Provide the [x, y] coordinate of the cell's center where the given text is located.  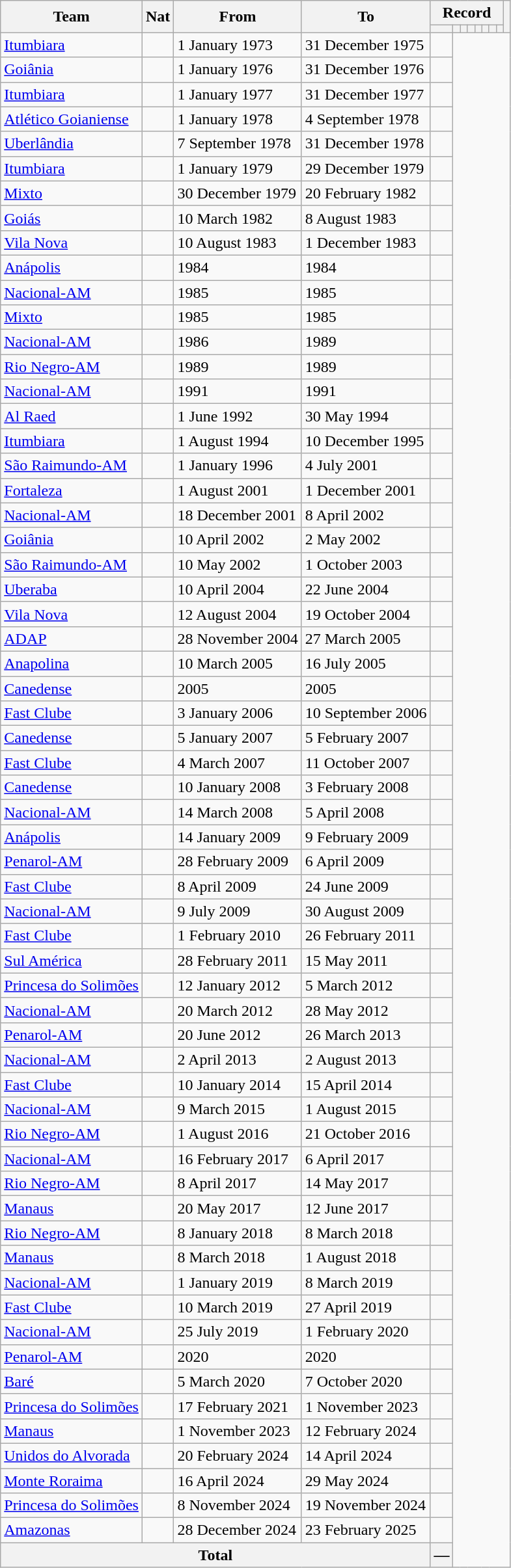
30 August 2009 [366, 911]
1 August 1994 [238, 441]
4 September 1978 [366, 119]
10 September 2006 [366, 713]
2 April 2013 [238, 1059]
10 March 2019 [238, 1307]
1 January 1996 [238, 466]
24 June 2009 [366, 886]
1 January 1976 [238, 70]
8 April 2017 [238, 1184]
14 March 2008 [238, 812]
6 April 2009 [366, 862]
23 February 2025 [366, 1530]
1 August 2001 [238, 490]
12 August 2004 [238, 614]
8 August 1983 [366, 218]
10 April 2002 [238, 540]
26 March 2013 [366, 1035]
2 May 2002 [366, 540]
1 October 2003 [366, 565]
7 October 2020 [366, 1381]
25 July 2019 [238, 1332]
30 December 1979 [238, 193]
20 February 1982 [366, 193]
Baré [72, 1381]
11 October 2007 [366, 763]
2 August 2013 [366, 1059]
20 June 2012 [238, 1035]
20 May 2017 [238, 1208]
Anapolina [72, 663]
Total [215, 1555]
Unidos do Alvorada [72, 1455]
9 July 2009 [238, 911]
20 March 2012 [238, 1010]
To [366, 17]
10 January 2008 [238, 788]
19 November 2024 [366, 1506]
Record [467, 13]
10 May 2002 [238, 565]
21 October 2016 [366, 1134]
15 May 2011 [366, 961]
28 February 2009 [238, 862]
10 April 2004 [238, 589]
1 January 1979 [238, 168]
5 March 2012 [366, 985]
20 February 2024 [238, 1455]
14 January 2009 [238, 837]
16 April 2024 [238, 1481]
1 June 1992 [238, 416]
12 June 2017 [366, 1208]
17 February 2021 [238, 1406]
1 August 2016 [238, 1134]
Amazonas [72, 1530]
Monte Roraima [72, 1481]
27 April 2019 [366, 1307]
28 November 2004 [238, 639]
Uberlândia [72, 144]
10 January 2014 [238, 1084]
Atlético Goianiense [72, 119]
1 February 2020 [366, 1332]
1 January 1977 [238, 94]
8 April 2009 [238, 886]
29 May 2024 [366, 1481]
12 January 2012 [238, 985]
5 January 2007 [238, 738]
19 October 2004 [366, 614]
Team [72, 17]
Sul América [72, 961]
1 December 2001 [366, 490]
26 February 2011 [366, 936]
5 February 2007 [366, 738]
30 May 1994 [366, 416]
Uberaba [72, 589]
3 February 2008 [366, 788]
Al Raed [72, 416]
14 April 2024 [366, 1455]
31 December 1975 [366, 45]
18 December 2001 [238, 515]
1 January 1978 [238, 119]
9 February 2009 [366, 837]
1 January 2019 [238, 1282]
4 March 2007 [238, 763]
22 June 2004 [366, 589]
1986 [238, 342]
1 August 2015 [366, 1110]
— [441, 1555]
8 March 2019 [366, 1282]
6 April 2017 [366, 1159]
1 August 2018 [366, 1258]
8 April 2002 [366, 515]
31 December 1978 [366, 144]
ADAP [72, 639]
Nat [158, 17]
8 January 2018 [238, 1233]
31 December 1977 [366, 94]
5 April 2008 [366, 812]
27 March 2005 [366, 639]
Fortaleza [72, 490]
5 March 2020 [238, 1381]
8 November 2024 [238, 1506]
10 March 2005 [238, 663]
7 September 1978 [238, 144]
1 February 2010 [238, 936]
Goiás [72, 218]
28 December 2024 [238, 1530]
28 February 2011 [238, 961]
From [238, 17]
29 December 1979 [366, 168]
12 February 2024 [366, 1431]
1 December 1983 [366, 243]
16 February 2017 [238, 1159]
10 August 1983 [238, 243]
28 May 2012 [366, 1010]
9 March 2015 [238, 1110]
14 May 2017 [366, 1184]
3 January 2006 [238, 713]
10 March 1982 [238, 218]
1 January 1973 [238, 45]
4 July 2001 [366, 466]
31 December 1976 [366, 70]
16 July 2005 [366, 663]
10 December 1995 [366, 441]
15 April 2014 [366, 1084]
